Find where the given text appears and provide that cell's center as (X, Y) coordinate. 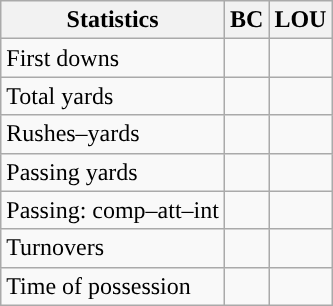
BC (246, 20)
LOU (300, 20)
Total yards (113, 96)
First downs (113, 58)
Time of possession (113, 286)
Rushes–yards (113, 134)
Turnovers (113, 248)
Statistics (113, 20)
Passing yards (113, 172)
Passing: comp–att–int (113, 210)
